Scan for the cell matching the given text and deliver its [x, y] coordinate at center. 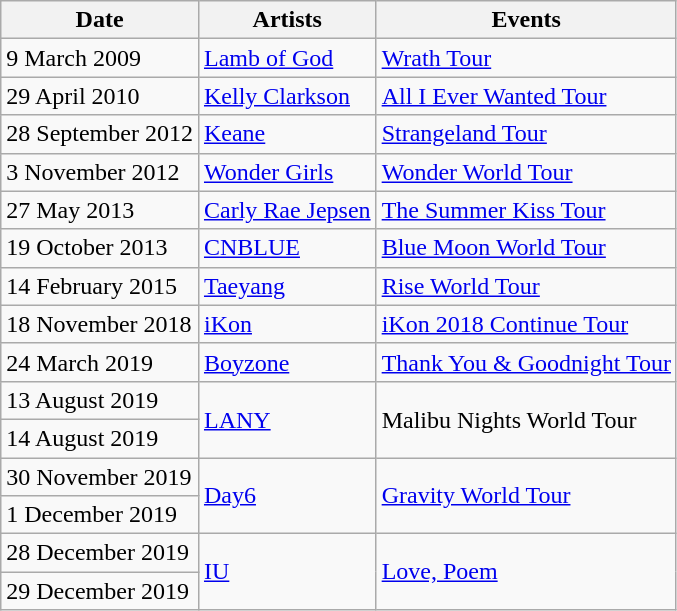
13 August 2019 [100, 400]
Lamb of God [287, 58]
The Summer Kiss Tour [526, 210]
14 February 2015 [100, 286]
27 May 2013 [100, 210]
Blue Moon World Tour [526, 248]
29 December 2019 [100, 591]
All I Ever Wanted Tour [526, 96]
Rise World Tour [526, 286]
Boyzone [287, 362]
Date [100, 20]
Keane [287, 134]
Thank You & Goodnight Tour [526, 362]
24 March 2019 [100, 362]
Day6 [287, 496]
Kelly Clarkson [287, 96]
Wonder Girls [287, 172]
Wonder World Tour [526, 172]
IU [287, 572]
iKon [287, 324]
Events [526, 20]
iKon 2018 Continue Tour [526, 324]
29 April 2010 [100, 96]
18 November 2018 [100, 324]
30 November 2019 [100, 477]
19 October 2013 [100, 248]
14 August 2019 [100, 438]
1 December 2019 [100, 515]
Malibu Nights World Tour [526, 419]
Strangeland Tour [526, 134]
28 September 2012 [100, 134]
Artists [287, 20]
3 November 2012 [100, 172]
Love, Poem [526, 572]
28 December 2019 [100, 553]
9 March 2009 [100, 58]
CNBLUE [287, 248]
LANY [287, 419]
Taeyang [287, 286]
Carly Rae Jepsen [287, 210]
Gravity World Tour [526, 496]
Wrath Tour [526, 58]
